Extract the [x, y] coordinate from the center of the cell holding the provided text.  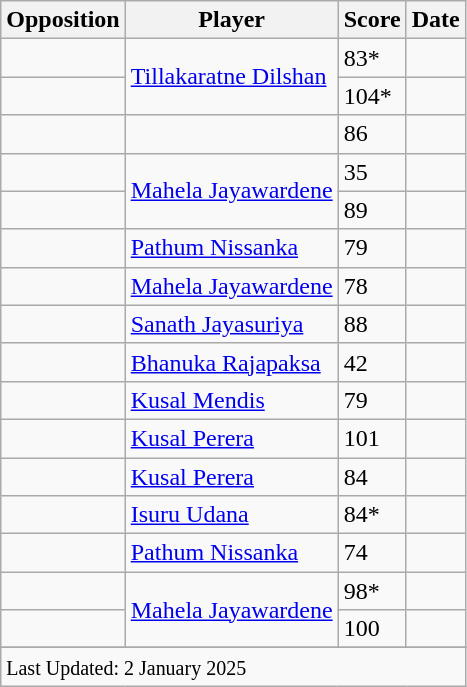
88 [372, 324]
89 [372, 210]
100 [372, 629]
98* [372, 591]
Score [372, 20]
84* [372, 515]
Opposition [63, 20]
Bhanuka Rajapaksa [232, 362]
Sanath Jayasuriya [232, 324]
83* [372, 58]
Last Updated: 2 January 2025 [233, 667]
Date [436, 20]
104* [372, 96]
101 [372, 438]
Player [232, 20]
84 [372, 477]
Isuru Udana [232, 515]
42 [372, 362]
Kusal Mendis [232, 400]
74 [372, 553]
35 [372, 172]
78 [372, 286]
86 [372, 134]
Tillakaratne Dilshan [232, 77]
